Return the (X, Y) coordinate for the center point of the cell that contains the specified text.  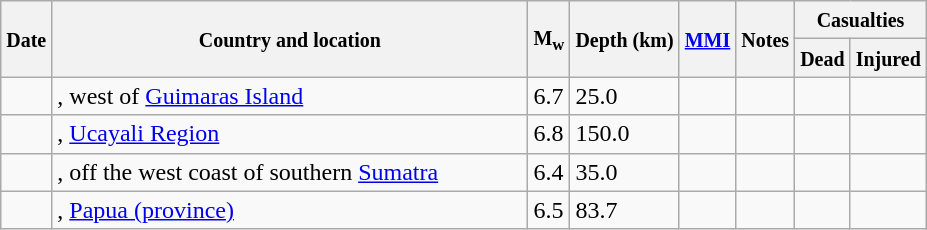
Injured (888, 58)
6.5 (549, 210)
Casualties (861, 20)
35.0 (624, 172)
25.0 (624, 96)
150.0 (624, 134)
Notes (766, 39)
6.7 (549, 96)
6.8 (549, 134)
83.7 (624, 210)
, Papua (province) (290, 210)
Country and location (290, 39)
, Ucayali Region (290, 134)
6.4 (549, 172)
Dead (823, 58)
, off the west coast of southern Sumatra (290, 172)
Depth (km) (624, 39)
, west of Guimaras Island (290, 96)
MMI (708, 39)
Date (26, 39)
Mw (549, 39)
